Detect which cell encompasses the target text, then output its [X, Y] center coordinate. 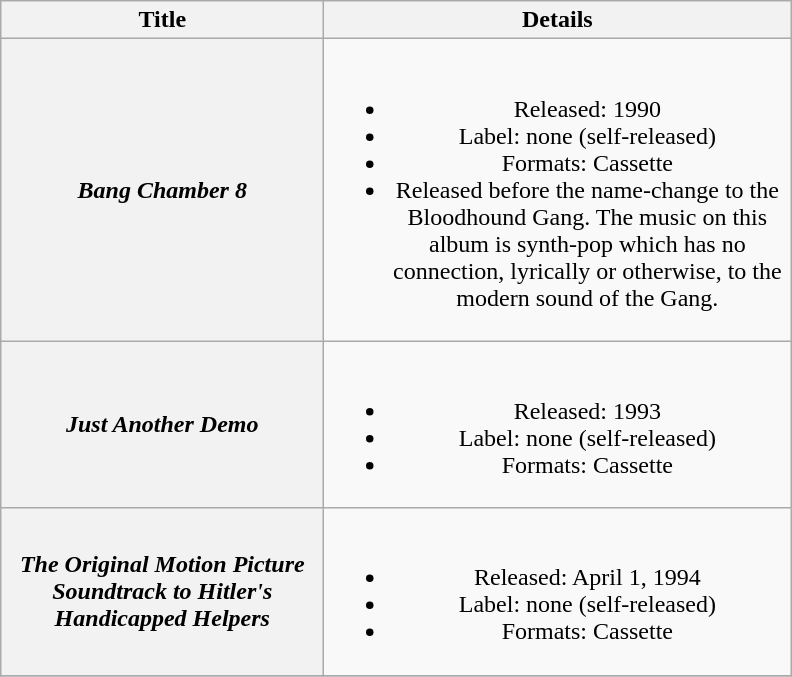
Released: April 1, 1994Label: none (self-released)Formats: Cassette [558, 592]
Title [162, 20]
Bang Chamber 8 [162, 190]
Just Another Demo [162, 424]
Details [558, 20]
The Original Motion Picture Soundtrack to Hitler's Handicapped Helpers [162, 592]
Released: 1993Label: none (self-released)Formats: Cassette [558, 424]
